Return (X, Y) of the center of cell containing provided text 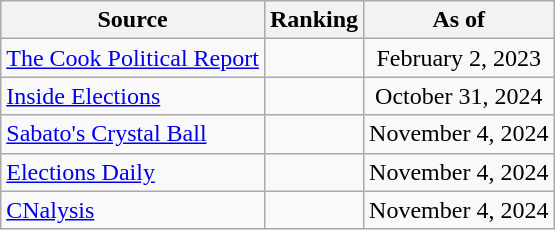
As of (459, 20)
Source (133, 20)
The Cook Political Report (133, 58)
Elections Daily (133, 172)
February 2, 2023 (459, 58)
CNalysis (133, 210)
Ranking (314, 20)
October 31, 2024 (459, 96)
Inside Elections (133, 96)
Sabato's Crystal Ball (133, 134)
